Extract the [x, y] coordinate from the center of the cell holding the provided text.  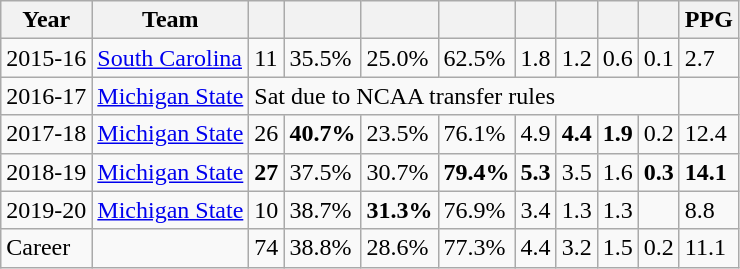
38.7% [322, 210]
1.6 [618, 172]
0.1 [658, 58]
10 [266, 210]
2016-17 [46, 96]
3.2 [576, 248]
Team [170, 20]
76.1% [476, 134]
South Carolina [170, 58]
5.3 [536, 172]
4.9 [536, 134]
11 [266, 58]
62.5% [476, 58]
2019-20 [46, 210]
77.3% [476, 248]
25.0% [400, 58]
30.7% [400, 172]
27 [266, 172]
2.7 [708, 58]
3.5 [576, 172]
1.8 [536, 58]
12.4 [708, 134]
37.5% [322, 172]
28.6% [400, 248]
35.5% [322, 58]
14.1 [708, 172]
40.7% [322, 134]
8.8 [708, 210]
31.3% [400, 210]
2018-19 [46, 172]
Career [46, 248]
1.9 [618, 134]
1.5 [618, 248]
0.6 [618, 58]
Year [46, 20]
Sat due to NCAA transfer rules [464, 96]
3.4 [536, 210]
76.9% [476, 210]
1.2 [576, 58]
2017-18 [46, 134]
2015-16 [46, 58]
23.5% [400, 134]
PPG [708, 20]
26 [266, 134]
0.3 [658, 172]
38.8% [322, 248]
11.1 [708, 248]
74 [266, 248]
79.4% [476, 172]
